Return (X, Y) of the center of cell containing provided text 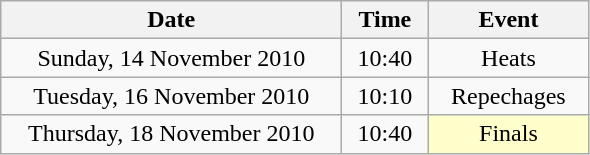
Finals (508, 134)
Heats (508, 58)
Thursday, 18 November 2010 (172, 134)
Time (385, 20)
Event (508, 20)
Date (172, 20)
Tuesday, 16 November 2010 (172, 96)
Repechages (508, 96)
Sunday, 14 November 2010 (172, 58)
10:10 (385, 96)
